Detect which cell encompasses the target text, then output its (x, y) center coordinate. 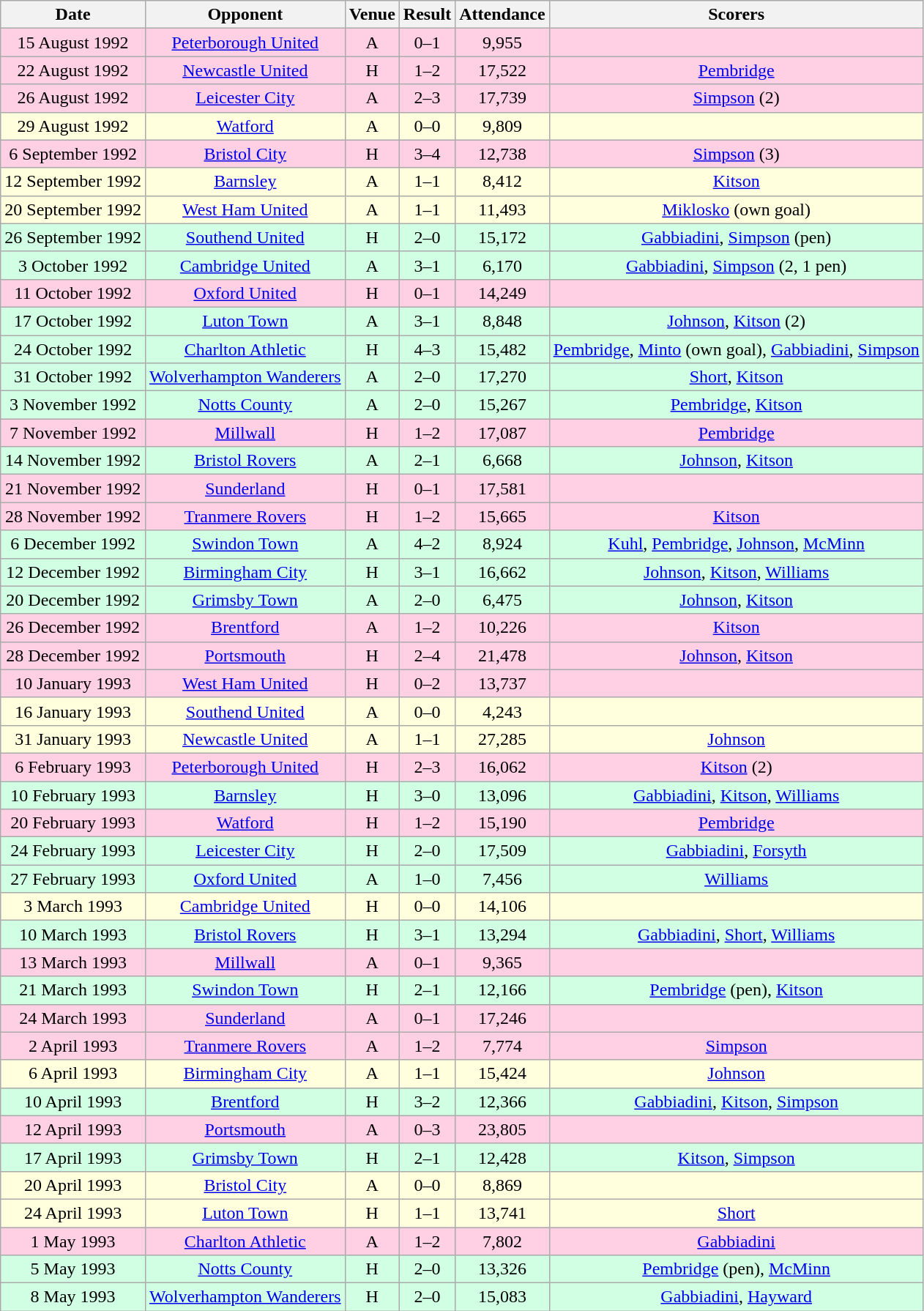
Short, Kitson (737, 377)
3 March 1993 (73, 907)
26 August 1992 (73, 98)
7,802 (502, 1241)
8,848 (502, 321)
20 April 1993 (73, 1185)
16,662 (502, 572)
16 January 1993 (73, 711)
10 March 1993 (73, 935)
13,096 (502, 795)
Gabbiadini, Forsyth (737, 851)
15,172 (502, 237)
3 November 1992 (73, 405)
Gabbiadini, Simpson (2, 1 pen) (737, 265)
4–2 (427, 544)
17,246 (502, 1018)
15,083 (502, 1297)
Johnson, Kitson, Williams (737, 572)
Gabbiadini, Kitson, Simpson (737, 1102)
2–4 (427, 655)
26 September 1992 (73, 237)
27,285 (502, 739)
9,809 (502, 126)
7,456 (502, 879)
11,493 (502, 209)
31 October 1992 (73, 377)
Short (737, 1213)
24 April 1993 (73, 1213)
17,509 (502, 851)
31 January 1993 (73, 739)
Miklosko (own goal) (737, 209)
20 September 1992 (73, 209)
Scorers (737, 15)
27 February 1993 (73, 879)
20 February 1993 (73, 823)
12,166 (502, 990)
14,106 (502, 907)
6 February 1993 (73, 767)
17,270 (502, 377)
17 April 1993 (73, 1157)
15,190 (502, 823)
9,365 (502, 962)
Opponent (245, 15)
21 November 1992 (73, 489)
15,424 (502, 1074)
12 December 1992 (73, 572)
Kitson (2) (737, 767)
9,955 (502, 42)
Venue (372, 15)
26 December 1992 (73, 628)
6,170 (502, 265)
6,668 (502, 461)
Simpson (737, 1046)
1 May 1993 (73, 1241)
8,412 (502, 182)
6,475 (502, 600)
10 April 1993 (73, 1102)
10 February 1993 (73, 795)
Simpson (3) (737, 154)
17,087 (502, 433)
28 December 1992 (73, 655)
4,243 (502, 711)
15,665 (502, 516)
Attendance (502, 15)
24 October 1992 (73, 349)
Gabbiadini, Hayward (737, 1297)
15 August 1992 (73, 42)
Pembridge, Kitson (737, 405)
14 November 1992 (73, 461)
Gabbiadini, Simpson (pen) (737, 237)
Pembridge (pen), McMinn (737, 1269)
29 August 1992 (73, 126)
7 November 1992 (73, 433)
5 May 1993 (73, 1269)
Gabbiadini, Kitson, Williams (737, 795)
6 April 1993 (73, 1074)
15,267 (502, 405)
17,581 (502, 489)
3–0 (427, 795)
16,062 (502, 767)
6 September 1992 (73, 154)
17,522 (502, 70)
Williams (737, 879)
21,478 (502, 655)
6 December 1992 (73, 544)
24 March 1993 (73, 1018)
20 December 1992 (73, 600)
Gabbiadini, Short, Williams (737, 935)
8 May 1993 (73, 1297)
3 October 1992 (73, 265)
3–4 (427, 154)
Kuhl, Pembridge, Johnson, McMinn (737, 544)
8,924 (502, 544)
12,366 (502, 1102)
Date (73, 15)
13,294 (502, 935)
11 October 1992 (73, 293)
23,805 (502, 1129)
10 January 1993 (73, 683)
17 October 1992 (73, 321)
12,738 (502, 154)
13 March 1993 (73, 962)
15,482 (502, 349)
17,739 (502, 98)
13,741 (502, 1213)
0–2 (427, 683)
21 March 1993 (73, 990)
8,869 (502, 1185)
Pembridge, Minto (own goal), Gabbiadini, Simpson (737, 349)
13,737 (502, 683)
22 August 1992 (73, 70)
12 September 1992 (73, 182)
4–3 (427, 349)
3–2 (427, 1102)
14,249 (502, 293)
12 April 1993 (73, 1129)
1–0 (427, 879)
12,428 (502, 1157)
Gabbiadini (737, 1241)
Simpson (2) (737, 98)
Pembridge (pen), Kitson (737, 990)
10,226 (502, 628)
0–3 (427, 1129)
24 February 1993 (73, 851)
Result (427, 15)
13,326 (502, 1269)
Kitson, Simpson (737, 1157)
7,774 (502, 1046)
2 April 1993 (73, 1046)
Johnson, Kitson (2) (737, 321)
28 November 1992 (73, 516)
